Identify which cell holds the provided text, then report its [x, y] central coordinate. 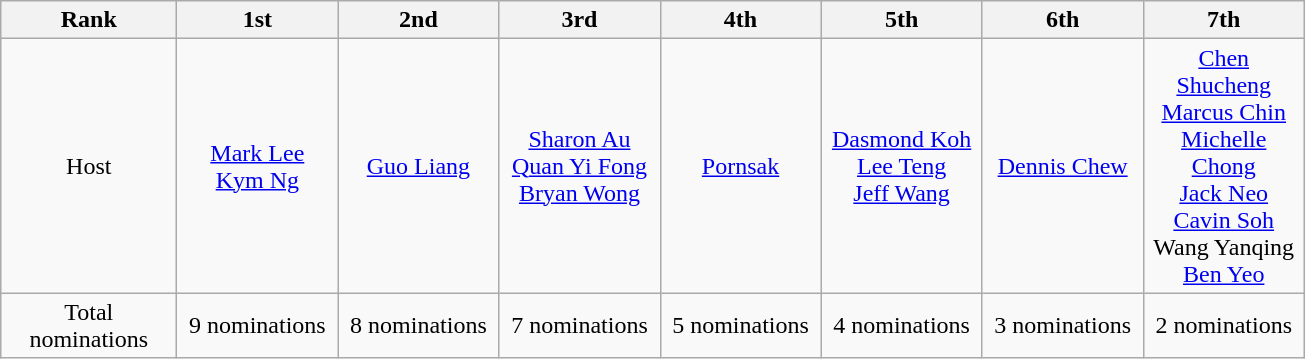
5 nominations [740, 326]
Dasmond KohLee TengJeff Wang [902, 166]
Chen ShuchengMarcus ChinMichelle ChongJack NeoCavin SohWang YanqingBen Yeo [1224, 166]
Rank [89, 20]
Total nominations [89, 326]
Pornsak [740, 166]
3rd [580, 20]
Dennis Chew [1062, 166]
9 nominations [258, 326]
Mark LeeKym Ng [258, 166]
1st [258, 20]
2 nominations [1224, 326]
2nd [418, 20]
4 nominations [902, 326]
7 nominations [580, 326]
6th [1062, 20]
4th [740, 20]
7th [1224, 20]
Host [89, 166]
Sharon AuQuan Yi FongBryan Wong [580, 166]
Guo Liang [418, 166]
3 nominations [1062, 326]
5th [902, 20]
8 nominations [418, 326]
